Identify which cell holds the provided text, then report its (x, y) central coordinate. 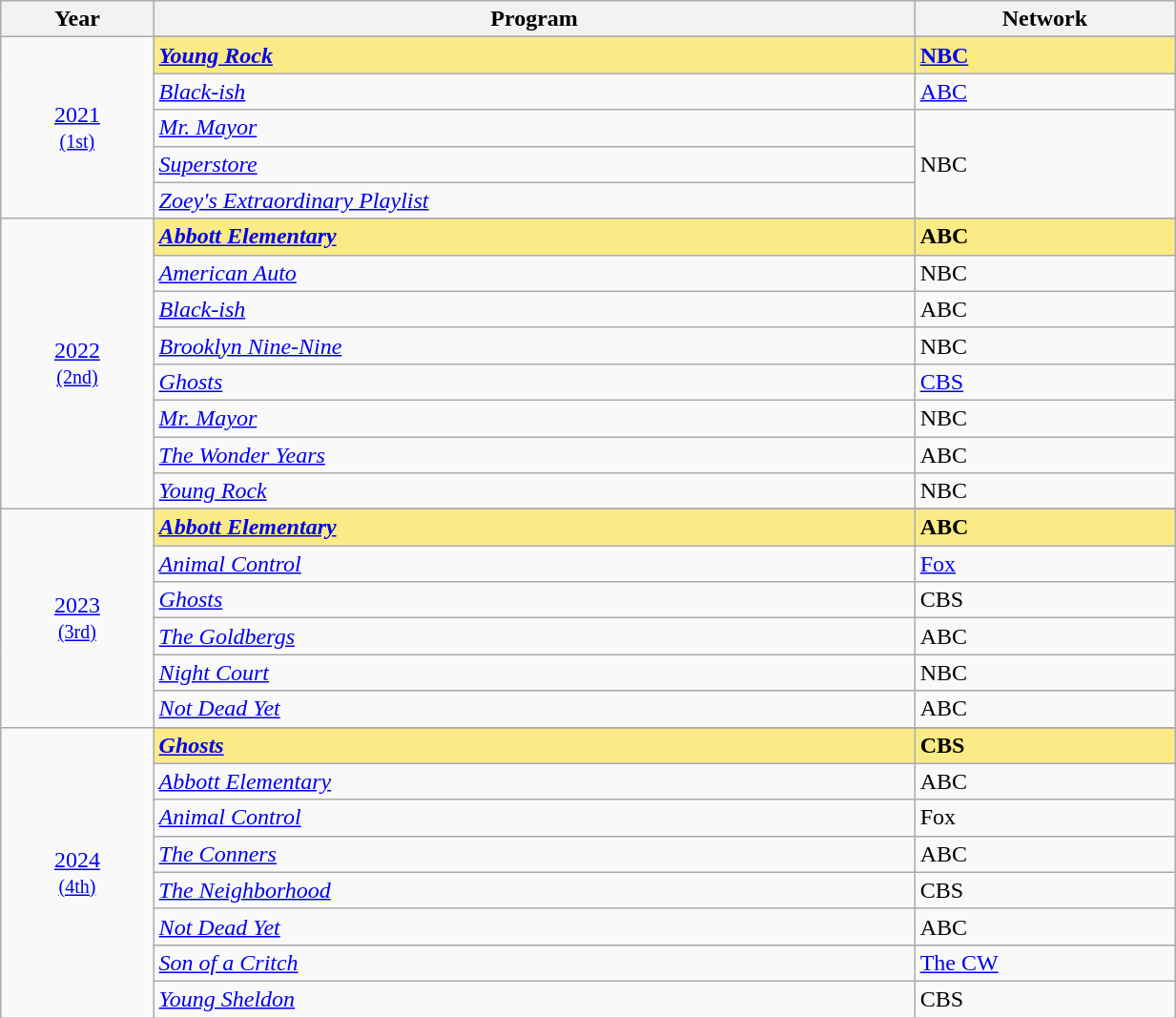
Brooklyn Nine-Nine (534, 345)
The Conners (534, 854)
2024(4th) (77, 872)
The Neighborhood (534, 890)
The CW (1045, 963)
Son of a Critch (534, 963)
Night Court (534, 673)
2021(1st) (77, 128)
Network (1045, 19)
Superstore (534, 164)
The Goldbergs (534, 636)
2023(3rd) (77, 618)
Program (534, 19)
American Auto (534, 273)
The Wonder Years (534, 455)
2022(2nd) (77, 364)
Young Sheldon (534, 999)
Zoey's Extraordinary Playlist (534, 200)
Year (77, 19)
